Detect which cell encompasses the target text, then output its (X, Y) center coordinate. 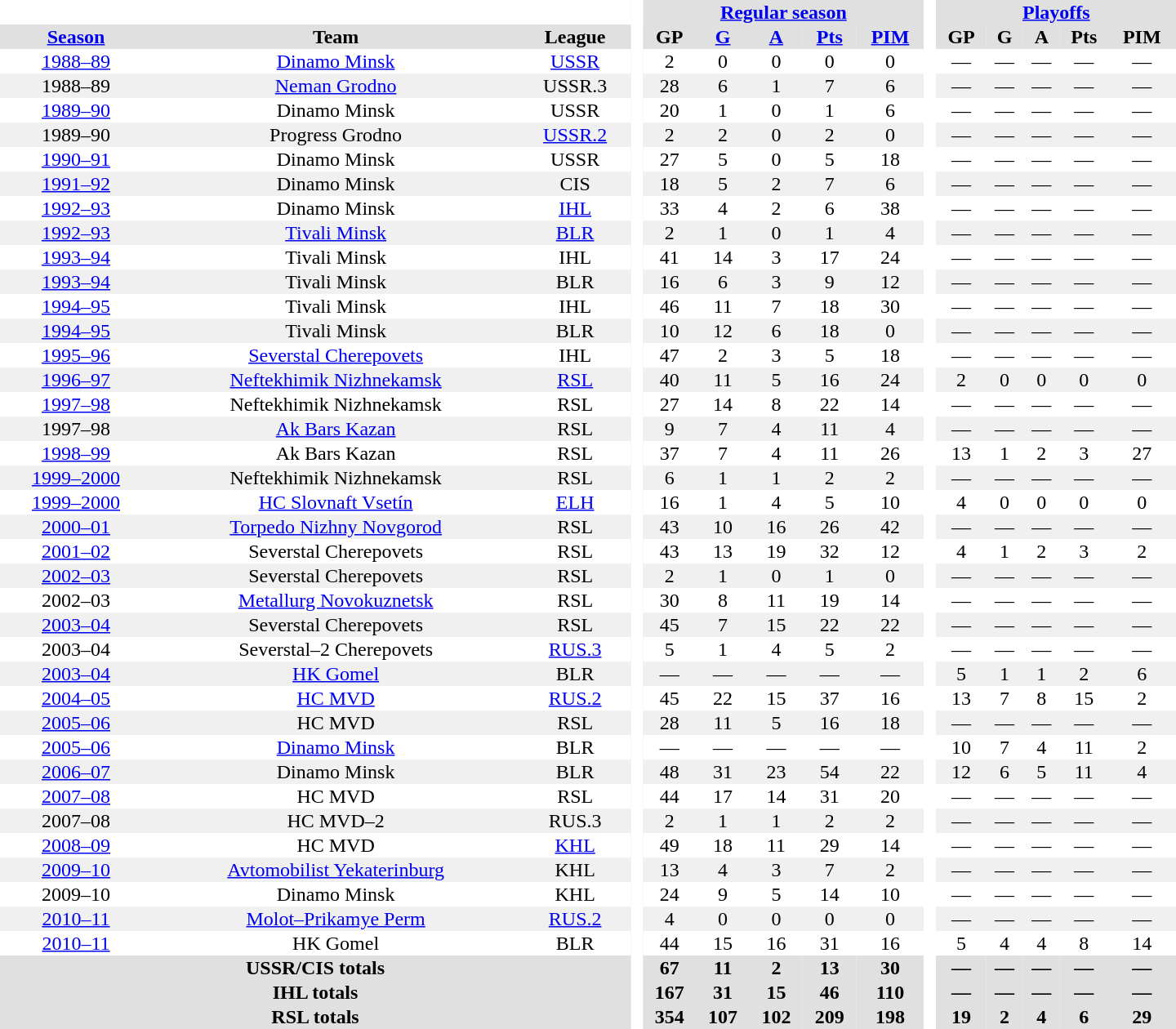
Torpedo Nizhny Novgorod (336, 527)
354 (670, 1017)
2006–07 (76, 772)
54 (830, 772)
198 (890, 1017)
49 (670, 845)
Team (336, 37)
2000–01 (76, 527)
USSR.2 (575, 135)
Molot–Prikamye Perm (336, 919)
33 (670, 208)
2008–09 (76, 845)
Avtomobilist Yekaterinburg (336, 870)
ELH (575, 502)
1995–96 (76, 355)
HC MVD–2 (336, 821)
Severstal–2 Cherepovets (336, 649)
Neman Grodno (336, 86)
107 (722, 1017)
HC Slovnaft Vsetín (336, 502)
Regular season (783, 12)
2001–02 (76, 551)
1991–92 (76, 184)
1998–99 (76, 453)
USSR.3 (575, 86)
110 (890, 992)
1996–97 (76, 380)
IHL totals (315, 992)
Progress Grodno (336, 135)
CIS (575, 184)
102 (776, 1017)
40 (670, 380)
38 (890, 208)
RSL totals (315, 1017)
Metallurg Novokuznetsk (336, 600)
209 (830, 1017)
32 (830, 551)
47 (670, 355)
67 (670, 968)
League (575, 37)
42 (890, 527)
41 (670, 257)
Playoffs (1057, 12)
2004–05 (76, 698)
48 (670, 772)
23 (776, 772)
Season (76, 37)
USSR/CIS totals (315, 968)
1990–91 (76, 159)
167 (670, 992)
